Pinpoint the cell where the given text exists, returning its (X, Y) midpoint coordinate. 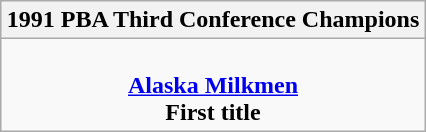
Alaska Milkmen First title (213, 85)
1991 PBA Third Conference Champions (213, 20)
